Search for the cell housing the specified text and yield its [X, Y] center coordinate. 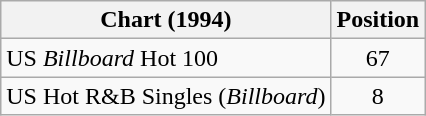
US Hot R&B Singles (Billboard) [166, 96]
8 [378, 96]
US Billboard Hot 100 [166, 58]
67 [378, 58]
Chart (1994) [166, 20]
Position [378, 20]
